Detect which cell encompasses the target text, then output its (x, y) center coordinate. 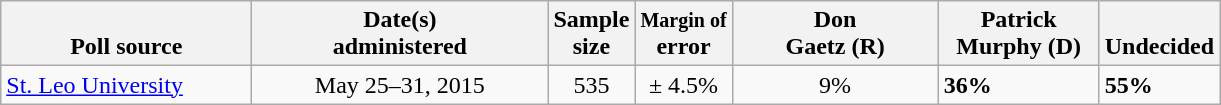
Samplesize (592, 34)
Poll source (126, 34)
Margin oferror (684, 34)
55% (1159, 85)
535 (592, 85)
St. Leo University (126, 85)
9% (835, 85)
Undecided (1159, 34)
May 25–31, 2015 (400, 85)
DonGaetz (R) (835, 34)
36% (1018, 85)
Date(s)administered (400, 34)
± 4.5% (684, 85)
PatrickMurphy (D) (1018, 34)
